Search for the cell housing the specified text and yield its (x, y) center coordinate. 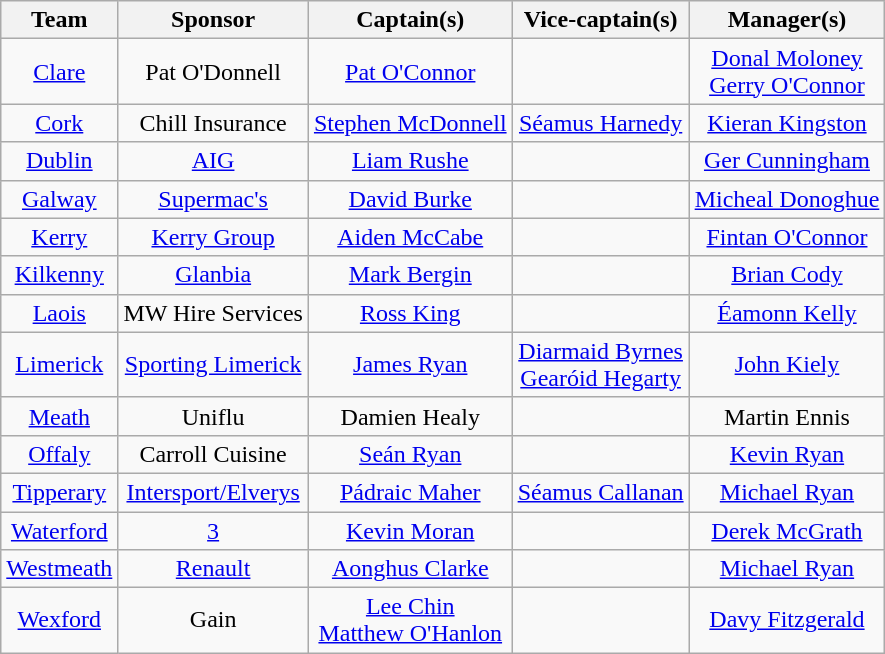
Aiden McCabe (410, 237)
Glanbia (214, 275)
Ross King (410, 313)
Seán Ryan (410, 454)
Intersport/Elverys (214, 492)
Captain(s) (410, 20)
Chill Insurance (214, 123)
Aonghus Clarke (410, 569)
Clare (60, 72)
Liam Rushe (410, 161)
Kilkenny (60, 275)
Sporting Limerick (214, 364)
Derek McGrath (787, 531)
Pat O'Donnell (214, 72)
Pat O'Connor (410, 72)
Lee ChinMatthew O'Hanlon (410, 620)
Kerry Group (214, 237)
Kevin Ryan (787, 454)
Brian Cody (787, 275)
Kevin Moran (410, 531)
Damien Healy (410, 416)
Tipperary (60, 492)
Ger Cunningham (787, 161)
Pádraic Maher (410, 492)
Stephen McDonnell (410, 123)
Séamus Callanan (600, 492)
MW Hire Services (214, 313)
Kieran Kingston (787, 123)
Séamus Harnedy (600, 123)
Galway (60, 199)
Fintan O'Connor (787, 237)
Vice-captain(s) (600, 20)
Wexford (60, 620)
Meath (60, 416)
Manager(s) (787, 20)
Carroll Cuisine (214, 454)
Renault (214, 569)
AIG (214, 161)
Limerick (60, 364)
Cork (60, 123)
Laois (60, 313)
Éamonn Kelly (787, 313)
Supermac's (214, 199)
Sponsor (214, 20)
Donal MoloneyGerry O'Connor (787, 72)
Micheal Donoghue (787, 199)
Dublin (60, 161)
Westmeath (60, 569)
3 (214, 531)
Team (60, 20)
David Burke (410, 199)
Diarmaid ByrnesGearóid Hegarty (600, 364)
Gain (214, 620)
John Kiely (787, 364)
Uniflu (214, 416)
Martin Ennis (787, 416)
Kerry (60, 237)
Davy Fitzgerald (787, 620)
Offaly (60, 454)
Mark Bergin (410, 275)
Waterford (60, 531)
James Ryan (410, 364)
